From the cell containing the given text, extract its center point as (x, y) coordinate. 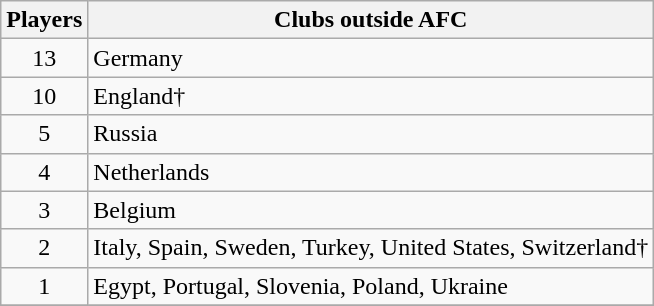
Egypt, Portugal, Slovenia, Poland, Ukraine (371, 286)
4 (44, 172)
Belgium (371, 210)
2 (44, 248)
1 (44, 286)
3 (44, 210)
Germany (371, 58)
13 (44, 58)
Italy, Spain, Sweden, Turkey, United States, Switzerland† (371, 248)
Players (44, 20)
Netherlands (371, 172)
Clubs outside AFC (371, 20)
10 (44, 96)
England† (371, 96)
Russia (371, 134)
5 (44, 134)
